Pinpoint the cell where the given text exists, returning its (x, y) midpoint coordinate. 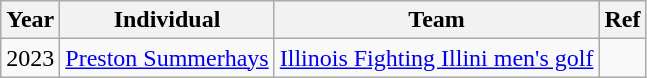
Preston Summerhays (167, 58)
Illinois Fighting Illini men's golf (436, 58)
2023 (30, 58)
Individual (167, 20)
Ref (622, 20)
Year (30, 20)
Team (436, 20)
